Provide the [X, Y] coordinate of the cell's center where the given text is located.  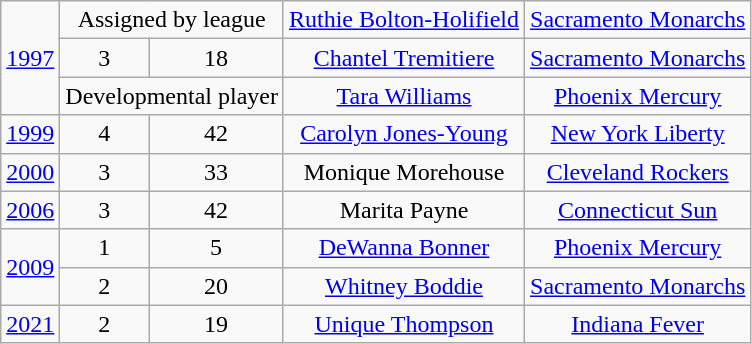
Unique Thompson [404, 324]
Assigned by league [172, 20]
Indiana Fever [638, 324]
Tara Williams [404, 96]
19 [216, 324]
Connecticut Sun [638, 210]
Cleveland Rockers [638, 172]
2000 [30, 172]
Chantel Tremitiere [404, 58]
20 [216, 286]
1997 [30, 58]
1 [104, 248]
Ruthie Bolton-Holifield [404, 20]
4 [104, 134]
Monique Morehouse [404, 172]
33 [216, 172]
Carolyn Jones-Young [404, 134]
1999 [30, 134]
5 [216, 248]
Developmental player [172, 96]
Marita Payne [404, 210]
New York Liberty [638, 134]
2009 [30, 267]
18 [216, 58]
2006 [30, 210]
DeWanna Bonner [404, 248]
Whitney Boddie [404, 286]
2021 [30, 324]
